Provide the [x, y] coordinate of the cell's center where the given text is located.  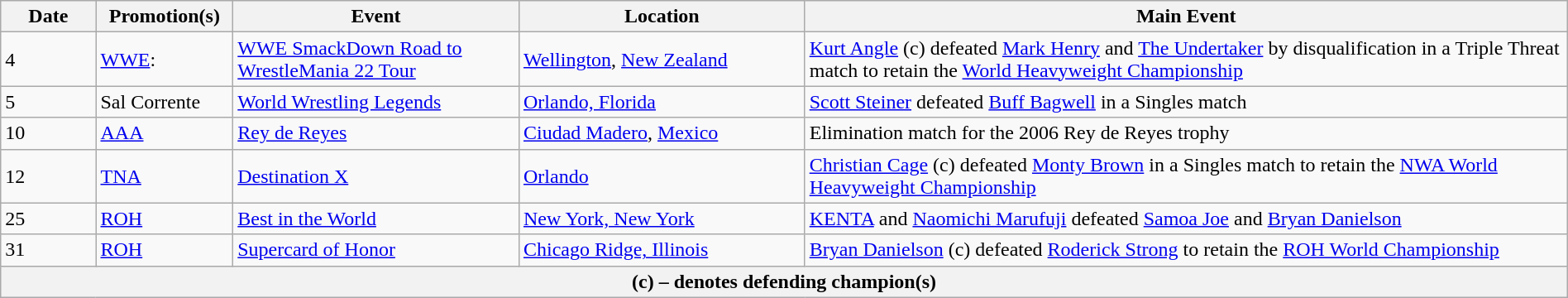
Main Event [1186, 17]
Best in the World [376, 219]
Ciudad Madero, Mexico [662, 133]
Event [376, 17]
AAA [165, 133]
31 [48, 250]
Location [662, 17]
Elimination match for the 2006 Rey de Reyes trophy [1186, 133]
Destination X [376, 175]
Promotion(s) [165, 17]
4 [48, 60]
Supercard of Honor [376, 250]
Sal Corrente [165, 102]
5 [48, 102]
Orlando [662, 175]
Wellington, New Zealand [662, 60]
KENTA and Naomichi Marufuji defeated Samoa Joe and Bryan Danielson [1186, 219]
New York, New York [662, 219]
25 [48, 219]
Kurt Angle (c) defeated Mark Henry and The Undertaker by disqualification in a Triple Threat match to retain the World Heavyweight Championship [1186, 60]
12 [48, 175]
Chicago Ridge, Illinois [662, 250]
Christian Cage (c) defeated Monty Brown in a Singles match to retain the NWA World Heavyweight Championship [1186, 175]
World Wrestling Legends [376, 102]
Orlando, Florida [662, 102]
10 [48, 133]
Date [48, 17]
WWE SmackDown Road to WrestleMania 22 Tour [376, 60]
Scott Steiner defeated Buff Bagwell in a Singles match [1186, 102]
Rey de Reyes [376, 133]
TNA [165, 175]
Bryan Danielson (c) defeated Roderick Strong to retain the ROH World Championship [1186, 250]
WWE: [165, 60]
(c) – denotes defending champion(s) [784, 281]
